Identify which cell holds the provided text, then report its [X, Y] central coordinate. 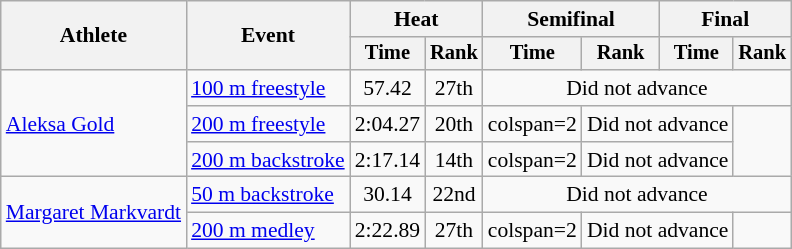
200 m medley [268, 231]
20th [454, 124]
Margaret Markvardt [94, 212]
Final [725, 19]
200 m backstroke [268, 160]
50 m backstroke [268, 195]
2:22.89 [388, 231]
2:17.14 [388, 160]
100 m freestyle [268, 88]
Athlete [94, 36]
30.14 [388, 195]
Semifinal [572, 19]
200 m freestyle [268, 124]
22nd [454, 195]
Event [268, 36]
2:04.27 [388, 124]
Heat [416, 19]
Aleksa Gold [94, 124]
14th [454, 160]
57.42 [388, 88]
